Find where the given text appears and provide that cell's center as [X, Y] coordinate. 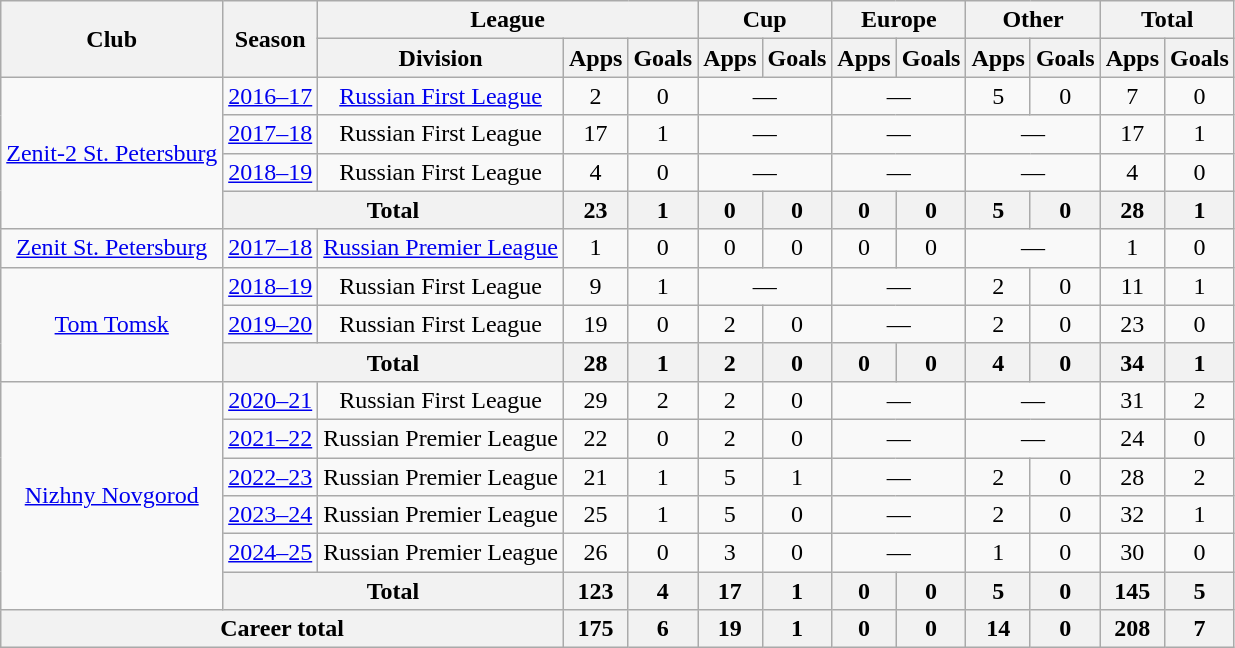
2016–17 [270, 96]
32 [1132, 515]
29 [595, 400]
Other [1033, 20]
30 [1132, 553]
31 [1132, 400]
2021–22 [270, 438]
145 [1132, 591]
2023–24 [270, 515]
21 [595, 477]
Tom Tomsk [112, 324]
Season [270, 39]
11 [1132, 286]
Zenit-2 St. Petersburg [112, 153]
2024–25 [270, 553]
26 [595, 553]
6 [663, 629]
Nizhny Novgorod [112, 495]
3 [730, 553]
25 [595, 515]
Cup [765, 20]
Club [112, 39]
2019–20 [270, 324]
Zenit St. Petersburg [112, 248]
24 [1132, 438]
Division [441, 58]
22 [595, 438]
175 [595, 629]
9 [595, 286]
14 [998, 629]
Europe [899, 20]
2020–21 [270, 400]
2022–23 [270, 477]
League [508, 20]
123 [595, 591]
208 [1132, 629]
34 [1132, 362]
Career total [282, 629]
